Search for the cell housing the specified text and yield its (x, y) center coordinate. 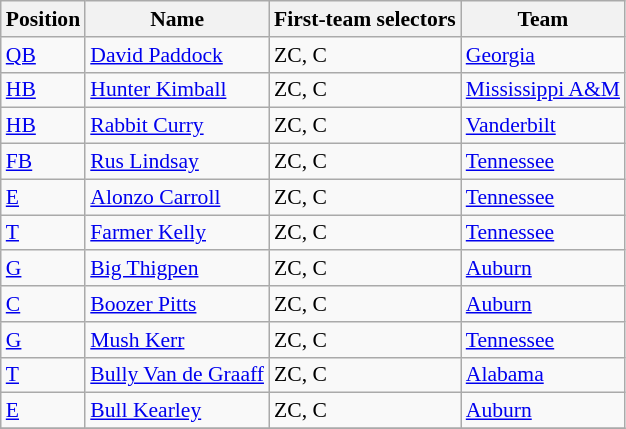
C (43, 304)
Bully Van de Graaff (177, 375)
Position (43, 19)
QB (43, 55)
FB (43, 162)
Boozer Pitts (177, 304)
Rus Lindsay (177, 162)
Mush Kerr (177, 340)
Vanderbilt (543, 126)
Big Thigpen (177, 269)
Georgia (543, 55)
Bull Kearley (177, 411)
Team (543, 19)
Alabama (543, 375)
Rabbit Curry (177, 126)
Hunter Kimball (177, 90)
Mississippi A&M (543, 90)
Name (177, 19)
Farmer Kelly (177, 233)
First-team selectors (365, 19)
Alonzo Carroll (177, 197)
David Paddock (177, 55)
